Search for the cell housing the specified text and yield its (X, Y) center coordinate. 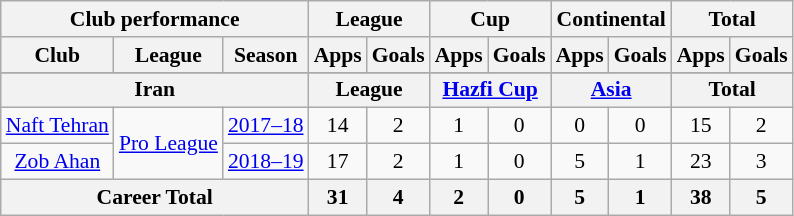
Club performance (155, 19)
2017–18 (266, 126)
Career Total (155, 197)
31 (338, 197)
Hazfi Cup (490, 90)
14 (338, 126)
Season (266, 55)
38 (701, 197)
15 (701, 126)
Pro League (168, 144)
Iran (155, 90)
Naft Tehran (58, 126)
Cup (490, 19)
Asia (612, 90)
17 (338, 162)
2018–19 (266, 162)
Continental (612, 19)
Club (58, 55)
23 (701, 162)
4 (398, 197)
Zob Ahan (58, 162)
3 (762, 162)
